Pinpoint the cell where the given text exists, returning its (x, y) midpoint coordinate. 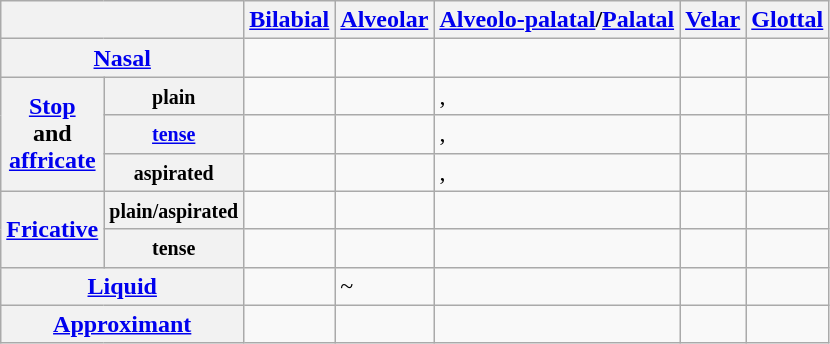
aspirated (174, 172)
Approximant (122, 324)
Velar (713, 20)
Nasal (122, 58)
Bilabial (290, 20)
plain (174, 96)
plain/aspirated (174, 210)
Fricative (52, 229)
Alveolar (384, 20)
Alveolo-palatal/Palatal (557, 20)
Glottal (788, 20)
Stop andaffricate (52, 134)
~ (384, 286)
Liquid (122, 286)
